Find where the given text appears and provide that cell's center as (x, y) coordinate. 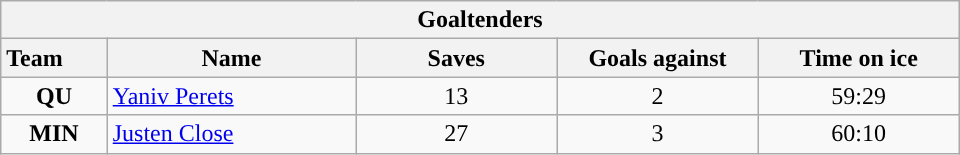
Name (231, 58)
Goals against (658, 58)
QU (54, 96)
13 (456, 96)
Team (54, 58)
3 (658, 134)
60:10 (858, 134)
Justen Close (231, 134)
Time on ice (858, 58)
Saves (456, 58)
Yaniv Perets (231, 96)
2 (658, 96)
27 (456, 134)
59:29 (858, 96)
MIN (54, 134)
Goaltenders (480, 20)
